Return [X, Y] of the center of cell containing provided text 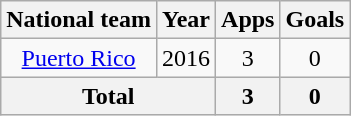
Year [186, 20]
National team [79, 20]
Puerto Rico [79, 58]
Apps [248, 20]
2016 [186, 58]
Total [108, 96]
Goals [315, 20]
